From the cell containing the given text, extract its center point as (X, Y) coordinate. 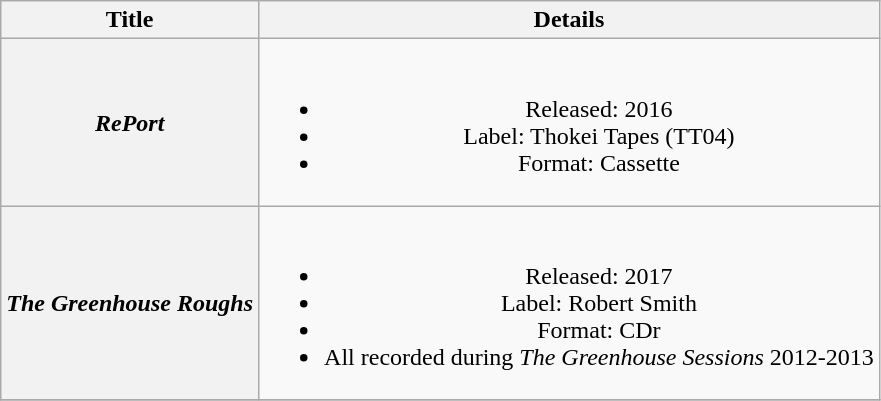
Released: 2016Label: Thokei Tapes (TT04)Format: Cassette (570, 122)
RePort (130, 122)
The Greenhouse Roughs (130, 303)
Details (570, 20)
Released: 2017Label: Robert SmithFormat: CDrAll recorded during The Greenhouse Sessions 2012-2013 (570, 303)
Title (130, 20)
